Detect which cell encompasses the target text, then output its (x, y) center coordinate. 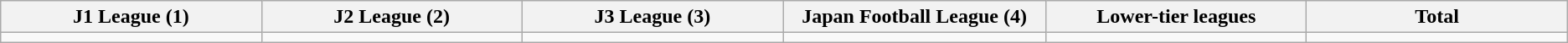
Total (1437, 17)
Lower-tier leagues (1176, 17)
Japan Football League (4) (914, 17)
J1 League (1) (131, 17)
J2 League (2) (392, 17)
J3 League (3) (652, 17)
